Provide the [x, y] coordinate of the cell's center where the given text is located.  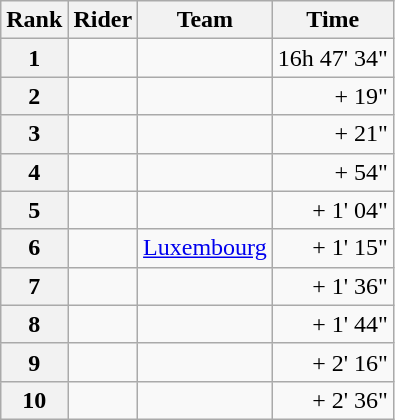
2 [34, 96]
Rider [103, 20]
4 [34, 172]
+ 1' 36" [332, 286]
1 [34, 58]
3 [34, 134]
+ 21" [332, 134]
+ 2' 36" [332, 400]
+ 2' 16" [332, 362]
7 [34, 286]
16h 47' 34" [332, 58]
5 [34, 210]
6 [34, 248]
10 [34, 400]
9 [34, 362]
Time [332, 20]
+ 19" [332, 96]
+ 54" [332, 172]
+ 1' 44" [332, 324]
Team [206, 20]
Rank [34, 20]
8 [34, 324]
+ 1' 15" [332, 248]
Luxembourg [206, 248]
+ 1' 04" [332, 210]
